Provide the [X, Y] coordinate of the cell's center where the given text is located.  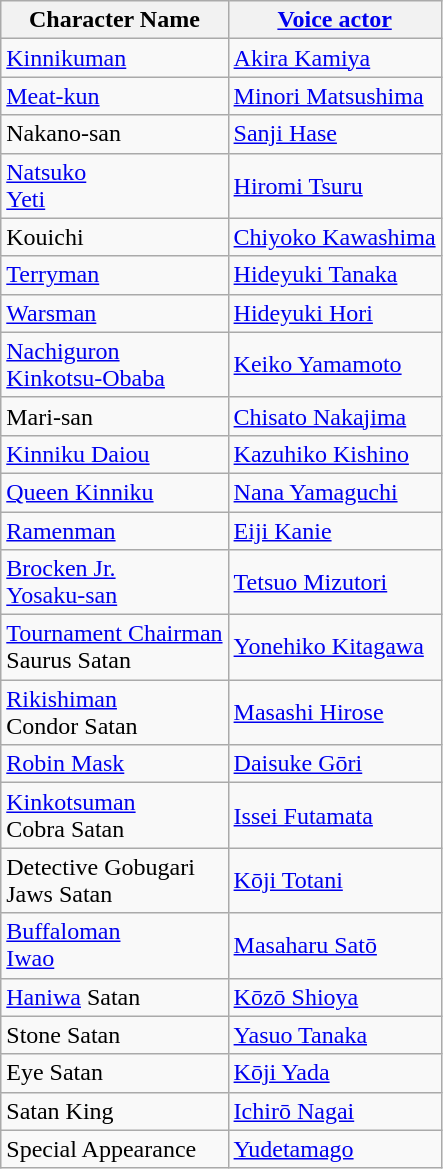
Yonehiko Kitagawa [334, 648]
Kouichi [114, 237]
Brocken Jr.Yosaku-san [114, 582]
Queen Kinniku [114, 492]
Voice actor [334, 20]
Detective GobugariJaws Satan [114, 880]
Hideyuki Tanaka [334, 275]
Special Appearance [114, 1149]
Masashi Hirose [334, 712]
Chiyoko Kawashima [334, 237]
Warsman [114, 313]
Satan King [114, 1111]
Kazuhiko Kishino [334, 454]
Yasuo Tanaka [334, 1035]
Nana Yamaguchi [334, 492]
Kinniku Daiou [114, 454]
Masaharu Satō [334, 946]
Meat-kun [114, 96]
Kōzō Shioya [334, 997]
Nakano-san [114, 134]
Robin Mask [114, 764]
Eiji Kanie [334, 531]
Eye Satan [114, 1073]
KinkotsumanCobra Satan [114, 816]
Ichirō Nagai [334, 1111]
Mari-san [114, 416]
Kōji Totani [334, 880]
Chisato Nakajima [334, 416]
Hideyuki Hori [334, 313]
RikishimanCondor Satan [114, 712]
Minori Matsushima [334, 96]
Daisuke Gōri [334, 764]
Stone Satan [114, 1035]
Tournament ChairmanSaurus Satan [114, 648]
Keiko Yamamoto [334, 364]
Kōji Yada [334, 1073]
NatsukoYeti [114, 186]
Terryman [114, 275]
NachiguronKinkotsu-Obaba [114, 364]
Character Name [114, 20]
Yudetamago [334, 1149]
Akira Kamiya [334, 58]
BuffalomanIwao [114, 946]
Kinnikuman [114, 58]
Haniwa Satan [114, 997]
Ramenman [114, 531]
Sanji Hase [334, 134]
Tetsuo Mizutori [334, 582]
Issei Futamata [334, 816]
Hiromi Tsuru [334, 186]
